Scan for the cell matching the given text and deliver its [X, Y] coordinate at center. 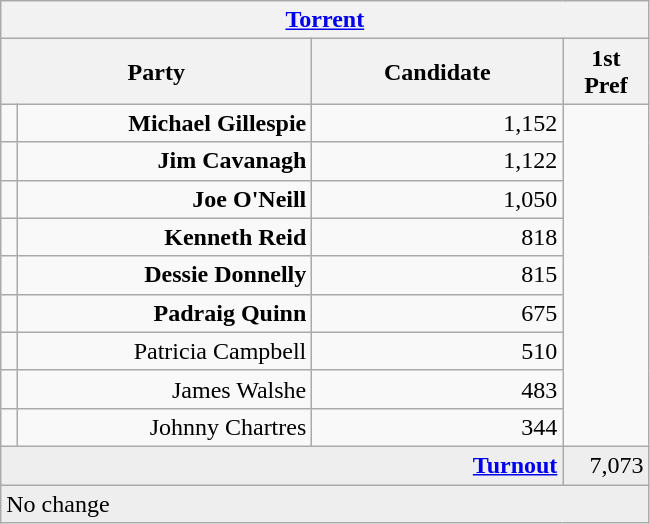
No change [325, 503]
1,152 [438, 123]
Dessie Donnelly [165, 275]
Michael Gillespie [165, 123]
Jim Cavanagh [165, 161]
Torrent [325, 20]
Patricia Campbell [165, 351]
Kenneth Reid [165, 237]
Padraig Quinn [165, 313]
7,073 [606, 465]
675 [438, 313]
Party [156, 72]
1,050 [438, 199]
Turnout [282, 465]
483 [438, 389]
510 [438, 351]
1st Pref [606, 72]
818 [438, 237]
Johnny Chartres [165, 427]
344 [438, 427]
1,122 [438, 161]
James Walshe [165, 389]
Joe O'Neill [165, 199]
Candidate [438, 72]
815 [438, 275]
